Find where the given text appears and provide that cell's center as [X, Y] coordinate. 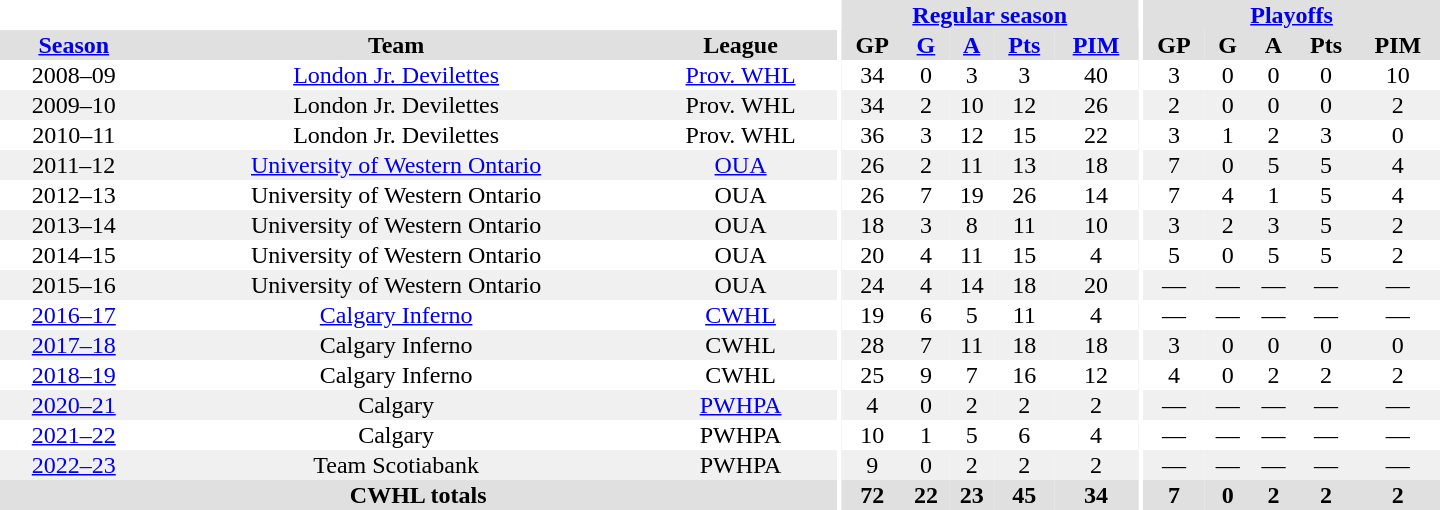
Playoffs [1292, 15]
CWHL totals [418, 495]
2015–16 [74, 285]
23 [972, 495]
2021–22 [74, 435]
2012–13 [74, 195]
45 [1024, 495]
24 [872, 285]
2011–12 [74, 165]
2022–23 [74, 465]
2008–09 [74, 75]
2013–14 [74, 225]
Team [396, 45]
25 [872, 375]
2010–11 [74, 135]
2018–19 [74, 375]
28 [872, 345]
72 [872, 495]
2016–17 [74, 315]
2017–18 [74, 345]
2009–10 [74, 105]
8 [972, 225]
Regular season [990, 15]
36 [872, 135]
Team Scotiabank [396, 465]
16 [1024, 375]
13 [1024, 165]
40 [1096, 75]
League [741, 45]
Season [74, 45]
2014–15 [74, 255]
2020–21 [74, 405]
